Return (X, Y) of the center of cell containing provided text 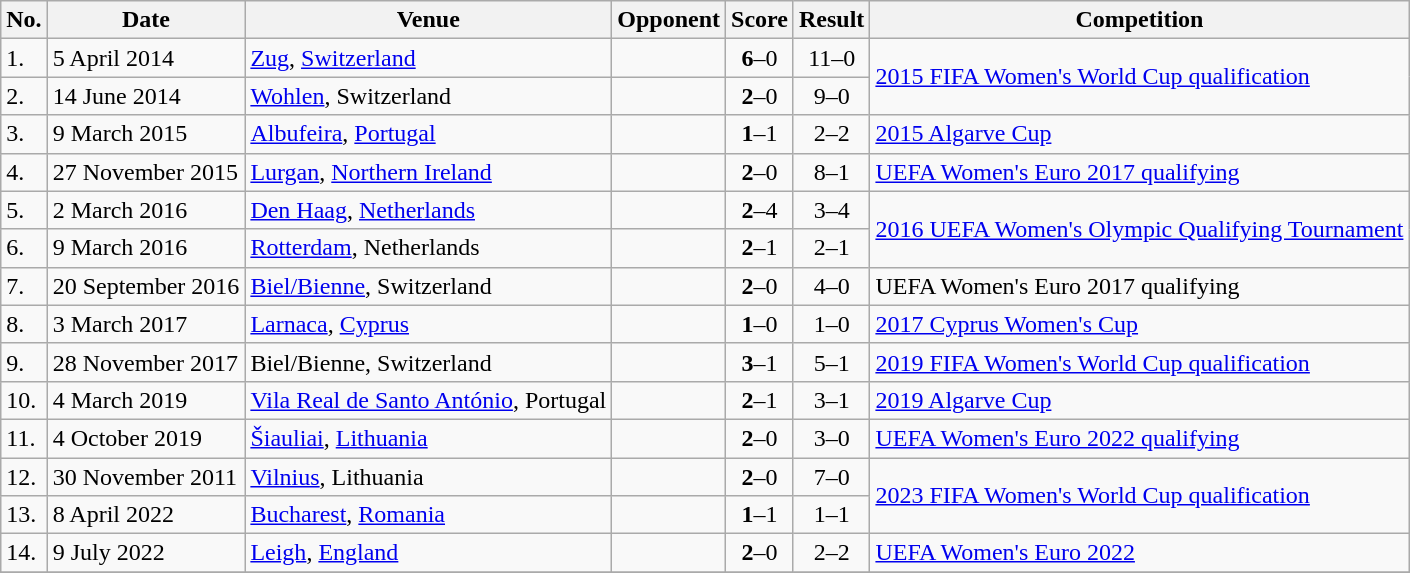
6–0 (760, 58)
Larnaca, Cyprus (428, 324)
1. (24, 58)
2 March 2016 (146, 210)
3–0 (831, 438)
2017 Cyprus Women's Cup (1140, 324)
7. (24, 286)
Šiauliai, Lithuania (428, 438)
Lurgan, Northern Ireland (428, 172)
Vila Real de Santo António, Portugal (428, 400)
11. (24, 438)
9–0 (831, 96)
Wohlen, Switzerland (428, 96)
5 April 2014 (146, 58)
20 September 2016 (146, 286)
Zug, Switzerland (428, 58)
6. (24, 248)
2019 Algarve Cup (1140, 400)
Score (760, 20)
7–0 (831, 477)
2023 FIFA Women's World Cup qualification (1140, 496)
Competition (1140, 20)
4 March 2019 (146, 400)
Albufeira, Portugal (428, 134)
2015 FIFA Women's World Cup qualification (1140, 77)
13. (24, 515)
9. (24, 362)
Result (831, 20)
4. (24, 172)
2–4 (760, 210)
Opponent (669, 20)
3–4 (831, 210)
9 July 2022 (146, 553)
30 November 2011 (146, 477)
28 November 2017 (146, 362)
14. (24, 553)
4 October 2019 (146, 438)
14 June 2014 (146, 96)
2019 FIFA Women's World Cup qualification (1140, 362)
27 November 2015 (146, 172)
8–1 (831, 172)
2. (24, 96)
Bucharest, Romania (428, 515)
Den Haag, Netherlands (428, 210)
Date (146, 20)
2015 Algarve Cup (1140, 134)
Venue (428, 20)
Leigh, England (428, 553)
8. (24, 324)
11–0 (831, 58)
12. (24, 477)
8 April 2022 (146, 515)
Vilnius, Lithuania (428, 477)
2016 UEFA Women's Olympic Qualifying Tournament (1140, 229)
9 March 2015 (146, 134)
5–1 (831, 362)
No. (24, 20)
Rotterdam, Netherlands (428, 248)
UEFA Women's Euro 2022 qualifying (1140, 438)
3 March 2017 (146, 324)
5. (24, 210)
3. (24, 134)
9 March 2016 (146, 248)
4–0 (831, 286)
UEFA Women's Euro 2022 (1140, 553)
10. (24, 400)
